Determine the [X, Y] coordinate at the center of the cell enclosing the given text.  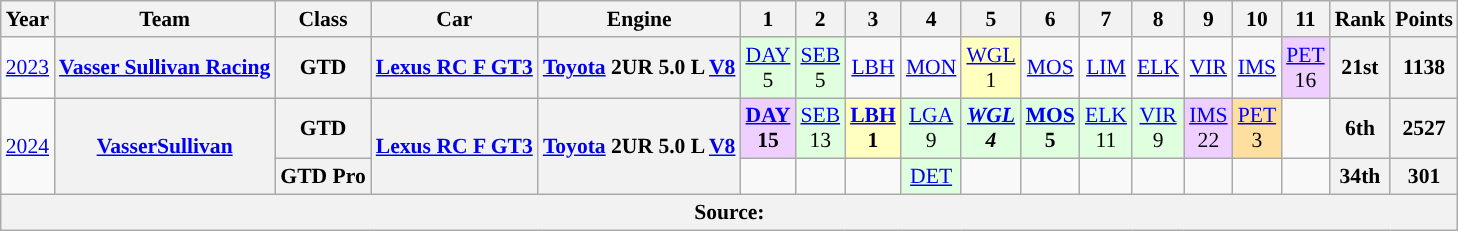
ELK11 [1106, 128]
6th [1360, 128]
6 [1050, 19]
301 [1424, 177]
SEB13 [820, 128]
IMS22 [1208, 128]
2024 [28, 146]
2 [820, 19]
LBH [873, 68]
ELK [1158, 68]
VIR9 [1158, 128]
DET [932, 177]
4 [932, 19]
DAY15 [768, 128]
Source: [730, 213]
2527 [1424, 128]
Rank [1360, 19]
10 [1258, 19]
Vasser Sullivan Racing [164, 68]
5 [990, 19]
Points [1424, 19]
8 [1158, 19]
PET16 [1306, 68]
MON [932, 68]
GTD Pro [322, 177]
SEB5 [820, 68]
34th [1360, 177]
1 [768, 19]
Class [322, 19]
Year [28, 19]
VasserSullivan [164, 146]
LGA9 [932, 128]
MOS5 [1050, 128]
3 [873, 19]
WGL4 [990, 128]
LIM [1106, 68]
21st [1360, 68]
DAY5 [768, 68]
Car [454, 19]
1138 [1424, 68]
11 [1306, 19]
2023 [28, 68]
PET3 [1258, 128]
9 [1208, 19]
Engine [640, 19]
LBH1 [873, 128]
VIR [1208, 68]
IMS [1258, 68]
MOS [1050, 68]
7 [1106, 19]
Team [164, 19]
WGL1 [990, 68]
